Return (X, Y) of the center of cell containing provided text 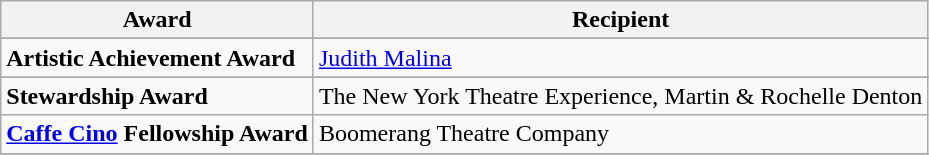
Artistic Achievement Award (158, 58)
Award (158, 20)
Recipient (620, 20)
Boomerang Theatre Company (620, 134)
Stewardship Award (158, 96)
Caffe Cino Fellowship Award (158, 134)
Judith Malina (620, 58)
The New York Theatre Experience, Martin & Rochelle Denton (620, 96)
